Search for the cell housing the specified text and yield its (X, Y) center coordinate. 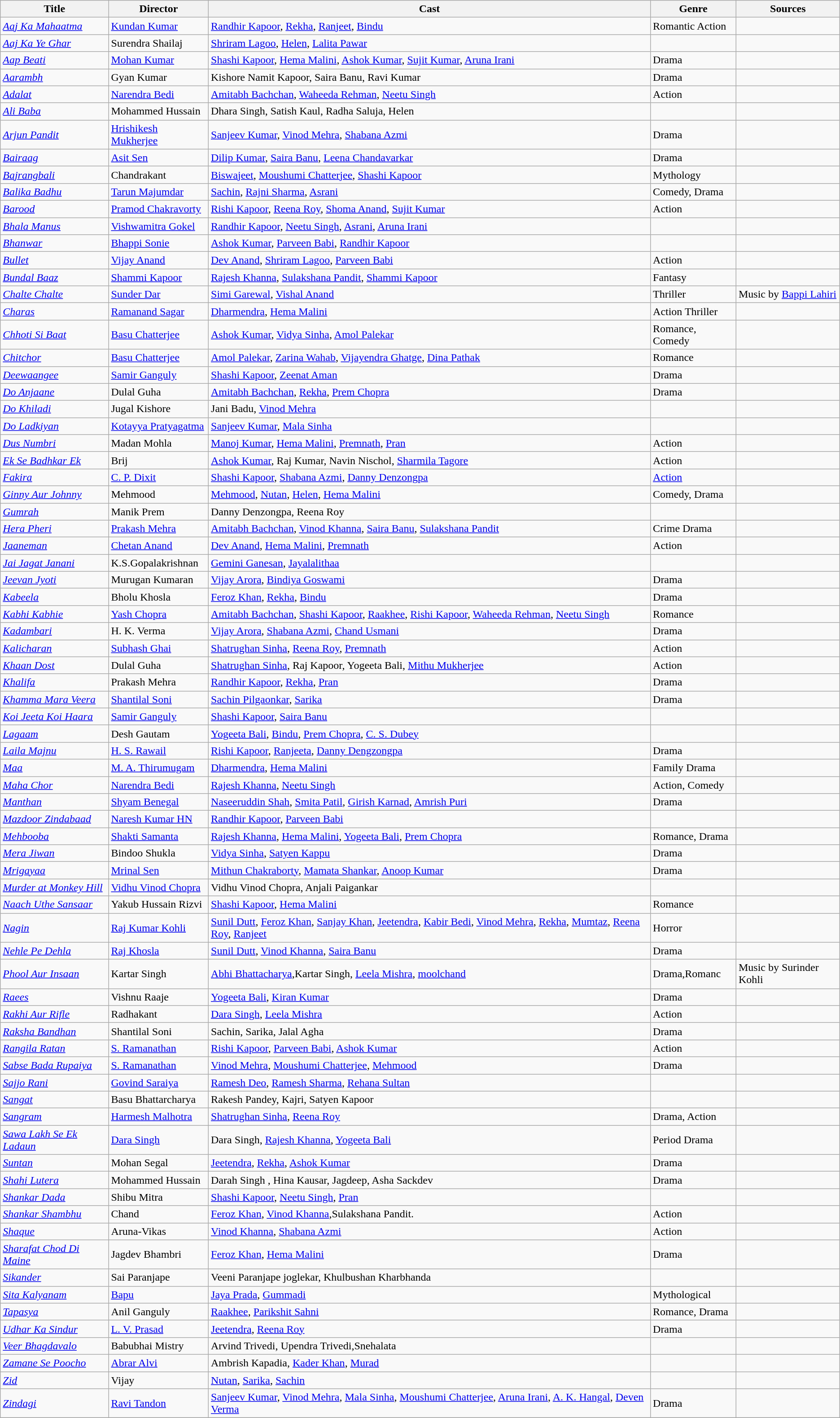
Fantasy (694, 277)
Mithun Chakraborty, Mamata Shankar, Anoop Kumar (430, 870)
Maha Chor (55, 785)
Mohan Segal (159, 1163)
Jai Jagat Janani (55, 563)
Manoj Kumar, Hema Malini, Premnath, Pran (430, 443)
Bairaag (55, 158)
Title (55, 9)
Rajesh Khanna, Hema Malini, Yogeeta Bali, Prem Chopra (430, 836)
Koi Jeeta Koi Haara (55, 716)
Bindoo Shukla (159, 853)
Sachin Pilgaonkar, Sarika (430, 699)
Radhakant (159, 1014)
Mrigayaa (55, 870)
Bullet (55, 260)
Ashok Kumar, Parveen Babi, Randhir Kapoor (430, 243)
Mythology (694, 175)
Shashi Kapoor, Shabana Azmi, Danny Denzongpa (430, 477)
Amitabh Bachchan, Rekha, Prem Chopra (430, 392)
Amitabh Bachchan, Waheeda Rehman, Neetu Singh (430, 94)
Raees (55, 997)
Subhash Ghai (159, 648)
Rangila Ratan (55, 1048)
Aaj Ka Ye Ghar (55, 43)
Kundan Kumar (159, 26)
Yash Chopra (159, 614)
Randhir Kapoor, Neetu Singh, Asrani, Aruna Irani (430, 226)
Surendra Shailaj (159, 43)
Biswajeet, Moushumi Chatterjee, Shashi Kapoor (430, 175)
Asit Sen (159, 158)
H. K. Verma (159, 631)
Rishi Kapoor, Parveen Babi, Ashok Kumar (430, 1048)
Lagaam (55, 733)
Jugal Kishore (159, 409)
Vishwamitra Gokel (159, 226)
Sunil Dutt, Vinod Khanna, Saira Banu (430, 951)
Fakira (55, 477)
Harmesh Malhotra (159, 1117)
Vidhu Vinod Chopra, Anjali Paigankar (430, 887)
Ashok Kumar, Raj Kumar, Navin Nischol, Sharmila Tagore (430, 460)
Suntan (55, 1163)
Barood (55, 209)
Rakesh Pandey, Kajri, Satyen Kapoor (430, 1100)
Rajesh Khanna, Sulakshana Pandit, Shammi Kapoor (430, 277)
Balika Badhu (55, 192)
Sunder Dar (159, 294)
Mehbooba (55, 836)
Shankar Shambhu (55, 1214)
Sanjeev Kumar, Vinod Mehra, Shabana Azmi (430, 135)
Gemini Ganesan, Jayalalithaa (430, 563)
Ashok Kumar, Vidya Sinha, Amol Palekar (430, 335)
Sachin, Sarika, Jalal Agha (430, 1031)
Charas (55, 312)
Sawa Lakh Se Ek Ladaun (55, 1140)
Bholu Khosla (159, 597)
Khamma Mara Veera (55, 699)
Tapasya (55, 1312)
Randhir Kapoor, Parveen Babi (430, 819)
Chalte Chalte (55, 294)
Naresh Kumar HN (159, 819)
Kotayya Pratyagatma (159, 426)
Rishi Kapoor, Reena Roy, Shoma Anand, Sujit Kumar (430, 209)
Shatrughan Sinha, Raj Kapoor, Yogeeta Bali, Mithu Mukherjee (430, 665)
Rajesh Khanna, Neetu Singh (430, 785)
Murder at Monkey Hill (55, 887)
Anil Ganguly (159, 1312)
Arjun Pandit (55, 135)
Dara Singh, Leela Mishra (430, 1014)
Crime Drama (694, 529)
Bhala Manus (55, 226)
Gyan Kumar (159, 77)
Basu Bhattarcharya (159, 1100)
Vidya Sinha, Satyen Kappu (430, 853)
Period Drama (694, 1140)
Romance, Comedy (694, 335)
Yogeeta Bali, Kiran Kumar (430, 997)
Shatrughan Sinha, Reena Roy (430, 1117)
Kabeela (55, 597)
Pramod Chakravorty (159, 209)
Sharafat Chod Di Maine (55, 1254)
Vishnu Raaje (159, 997)
Abhi Bhattacharya,Kartar Singh, Leela Mishra, moolchand (430, 974)
Sajjo Rani (55, 1082)
Veeni Paranjape joglekar, Khulbushan Kharbhanda (430, 1278)
Raj Kumar Kohli (159, 927)
Abrar Alvi (159, 1363)
Sabse Bada Rupaiya (55, 1065)
Khalifa (55, 682)
Raakhee, Parikshit Sahni (430, 1312)
Sita Kalyanam (55, 1295)
Khaan Dost (55, 665)
Manthan (55, 802)
Nehle Pe Dehla (55, 951)
Phool Aur Insaan (55, 974)
Vijay Arora, Bindiya Goswami (430, 580)
Amol Palekar, Zarina Wahab, Vijayendra Ghatge, Dina Pathak (430, 358)
Shankar Dada (55, 1197)
Shashi Kapoor, Zeenat Aman (430, 375)
Zamane Se Poocho (55, 1363)
Veer Bhagdavalo (55, 1346)
Music by Bappi Lahiri (788, 294)
Dilip Kumar, Saira Banu, Leena Chandavarkar (430, 158)
Darah Singh , Hina Kausar, Jagdeep, Asha Sackdev (430, 1180)
Naseeruddin Shah, Smita Patil, Girish Karnad, Amrish Puri (430, 802)
Mazdoor Zindabaad (55, 819)
Cast (430, 9)
Gumrah (55, 511)
Ek Se Badhkar Ek (55, 460)
Chitchor (55, 358)
Chetan Anand (159, 546)
Rakhi Aur Rifle (55, 1014)
Kabhi Kabhie (55, 614)
Murugan Kumaran (159, 580)
Rishi Kapoor, Ranjeeta, Danny Dengzongpa (430, 751)
Shatrughan Sinha, Reena Roy, Premnath (430, 648)
Mythological (694, 1295)
Jeetendra, Reena Roy (430, 1329)
Sangat (55, 1100)
Vinod Khanna, Shabana Azmi (430, 1231)
Genre (694, 9)
Dara Singh (159, 1140)
Amitabh Bachchan, Vinod Khanna, Saira Banu, Sulakshana Pandit (430, 529)
Vijay Anand (159, 260)
Yakub Hussain Rizvi (159, 904)
Vijay Arora, Shabana Azmi, Chand Usmani (430, 631)
Action Thriller (694, 312)
Desh Gautam (159, 733)
Bundal Baaz (55, 277)
Ramanand Sagar (159, 312)
Shibu Mitra (159, 1197)
Kadambari (55, 631)
Do Khiladi (55, 409)
Sunil Dutt, Feroz Khan, Sanjay Khan, Jeetendra, Kabir Bedi, Vinod Mehra, Rekha, Mumtaz, Reena Roy, Ranjeet (430, 927)
Kartar Singh (159, 974)
Hrishikesh Mukherjee (159, 135)
Chand (159, 1214)
Vinod Mehra, Moushumi Chatterjee, Mehmood (430, 1065)
Sangram (55, 1117)
Shashi Kapoor, Hema Malini, Ashok Kumar, Sujit Kumar, Aruna Irani (430, 60)
Zindagi (55, 1403)
Maa (55, 768)
Jani Badu, Vinod Mehra (430, 409)
Yogeeta Bali, Bindu, Prem Chopra, C. S. Dubey (430, 733)
Shyam Benegal (159, 802)
Shashi Kapoor, Saira Banu (430, 716)
Aruna-Vikas (159, 1231)
Shahi Lutera (55, 1180)
Randhir Kapoor, Rekha, Pran (430, 682)
Raj Khosla (159, 951)
Nutan, Sarika, Sachin (430, 1380)
Chandrakant (159, 175)
Jaya Prada, Gummadi (430, 1295)
Madan Mohla (159, 443)
Shaque (55, 1231)
Shakti Samanta (159, 836)
Aap Beati (55, 60)
Music by Surinder Kohli (788, 974)
Babubhai Mistry (159, 1346)
Mohan Kumar (159, 60)
Sachin, Rajni Sharma, Asrani (430, 192)
Sources (788, 9)
Chhoti Si Baat (55, 335)
Shriram Lagoo, Helen, Lalita Pawar (430, 43)
Shashi Kapoor, Neetu Singh, Pran (430, 1197)
Shashi Kapoor, Hema Malini (430, 904)
Sikander (55, 1278)
Sanjeev Kumar, Vinod Mehra, Mala Sinha, Moushumi Chatterjee, Aruna Irani, A. K. Hangal, Deven Verma (430, 1403)
Mehmood, Nutan, Helen, Hema Malini (430, 494)
Manik Prem (159, 511)
Deewaangee (55, 375)
Bajrangbali (55, 175)
Dev Anand, Hema Malini, Premnath (430, 546)
Kishore Namit Kapoor, Saira Banu, Ravi Kumar (430, 77)
Aaj Ka Mahaatma (55, 26)
Do Ladkiyan (55, 426)
Aarambh (55, 77)
Horror (694, 927)
Feroz Khan, Hema Malini (430, 1254)
Laila Majnu (55, 751)
Kalicharan (55, 648)
Director (159, 9)
Feroz Khan, Vinod Khanna,Sulakshana Pandit. (430, 1214)
Simi Garewal, Vishal Anand (430, 294)
Zid (55, 1380)
Mera Jiwan (55, 853)
Thriller (694, 294)
Ramesh Deo, Ramesh Sharma, Rehana Sultan (430, 1082)
Dhara Singh, Satish Kaul, Radha Saluja, Helen (430, 111)
Jeetendra, Rekha, Ashok Kumar (430, 1163)
C. P. Dixit (159, 477)
Jaaneman (55, 546)
M. A. Thirumugam (159, 768)
Brij (159, 460)
Arvind Trivedi, Upendra Trivedi,Snehalata (430, 1346)
Drama,Romanc (694, 974)
Raksha Bandhan (55, 1031)
Mehmood (159, 494)
Ravi Tandon (159, 1403)
Bhanwar (55, 243)
Ali Baba (55, 111)
Ginny Aur Johnny (55, 494)
Nagin (55, 927)
Naach Uthe Sansaar (55, 904)
Action, Comedy (694, 785)
Vidhu Vinod Chopra (159, 887)
Ambrish Kapadia, Kader Khan, Murad (430, 1363)
H. S. Rawail (159, 751)
Jagdev Bhambri (159, 1254)
Sanjeev Kumar, Mala Sinha (430, 426)
Shammi Kapoor (159, 277)
Bhappi Sonie (159, 243)
Sai Paranjape (159, 1278)
Amitabh Bachchan, Shashi Kapoor, Raakhee, Rishi Kapoor, Waheeda Rehman, Neetu Singh (430, 614)
Adalat (55, 94)
Mrinal Sen (159, 870)
Romantic Action (694, 26)
Bapu (159, 1295)
Do Anjaane (55, 392)
Dev Anand, Shriram Lagoo, Parveen Babi (430, 260)
Tarun Majumdar (159, 192)
K.S.Gopalakrishnan (159, 563)
Feroz Khan, Rekha, Bindu (430, 597)
Dara Singh, Rajesh Khanna, Yogeeta Bali (430, 1140)
L. V. Prasad (159, 1329)
Hera Pheri (55, 529)
Danny Denzongpa, Reena Roy (430, 511)
Drama, Action (694, 1117)
Randhir Kapoor, Rekha, Ranjeet, Bindu (430, 26)
Vijay (159, 1380)
Govind Saraiya (159, 1082)
Jeevan Jyoti (55, 580)
Dus Numbri (55, 443)
Udhar Ka Sindur (55, 1329)
Family Drama (694, 768)
